Search for the cell housing the specified text and yield its (x, y) center coordinate. 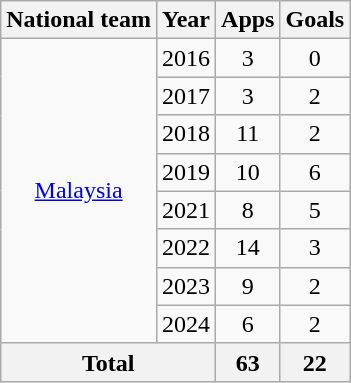
63 (248, 362)
Total (108, 362)
2024 (186, 324)
2021 (186, 210)
2016 (186, 58)
5 (315, 210)
Goals (315, 20)
2017 (186, 96)
8 (248, 210)
2023 (186, 286)
Year (186, 20)
10 (248, 172)
9 (248, 286)
2018 (186, 134)
Malaysia (79, 191)
Apps (248, 20)
11 (248, 134)
0 (315, 58)
2022 (186, 248)
14 (248, 248)
National team (79, 20)
2019 (186, 172)
22 (315, 362)
